Identify which cell holds the provided text, then report its (x, y) central coordinate. 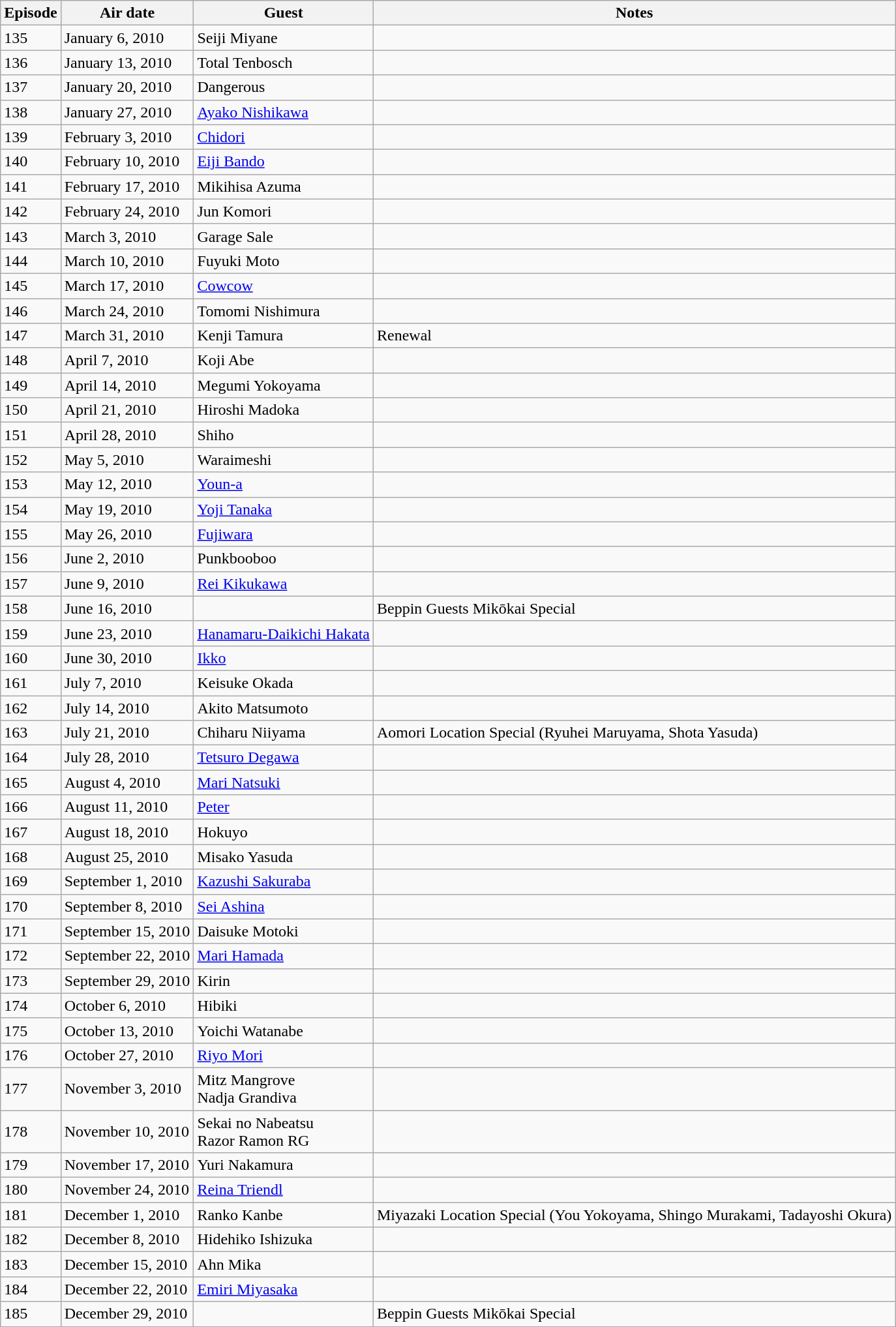
161 (31, 683)
144 (31, 261)
March 3, 2010 (127, 236)
March 10, 2010 (127, 261)
December 8, 2010 (127, 1240)
June 23, 2010 (127, 633)
137 (31, 87)
154 (31, 509)
Peter (284, 807)
Dangerous (284, 87)
151 (31, 435)
Chidori (284, 137)
146 (31, 311)
Kazushi Sakuraba (284, 882)
Misako Yasuda (284, 857)
173 (31, 981)
Aomori Location Special (Ryuhei Maruyama, Shota Yasuda) (634, 733)
June 9, 2010 (127, 584)
140 (31, 162)
Notes (634, 13)
Daisuke Motoki (284, 931)
Waraimeshi (284, 460)
136 (31, 63)
172 (31, 956)
Mari Hamada (284, 956)
Ahn Mika (284, 1264)
December 29, 2010 (127, 1314)
168 (31, 857)
160 (31, 658)
May 26, 2010 (127, 534)
November 3, 2010 (127, 1089)
June 2, 2010 (127, 559)
January 6, 2010 (127, 38)
Yoichi Watanabe (284, 1030)
Cowcow (284, 286)
April 21, 2010 (127, 410)
174 (31, 1006)
147 (31, 336)
155 (31, 534)
139 (31, 137)
158 (31, 608)
Kirin (284, 981)
July 14, 2010 (127, 708)
145 (31, 286)
Punkbooboo (284, 559)
184 (31, 1289)
Guest (284, 13)
148 (31, 361)
Hiroshi Madoka (284, 410)
April 7, 2010 (127, 361)
Ikko (284, 658)
September 1, 2010 (127, 882)
Yuri Nakamura (284, 1165)
September 22, 2010 (127, 956)
142 (31, 211)
138 (31, 112)
176 (31, 1055)
January 27, 2010 (127, 112)
Shiho (284, 435)
November 24, 2010 (127, 1190)
September 15, 2010 (127, 931)
August 18, 2010 (127, 832)
175 (31, 1030)
157 (31, 584)
Tomomi Nishimura (284, 311)
170 (31, 906)
Mikihisa Azuma (284, 186)
June 16, 2010 (127, 608)
October 6, 2010 (127, 1006)
Sekai no NabeatsuRazor Ramon RG (284, 1131)
Total Tenbosch (284, 63)
167 (31, 832)
December 22, 2010 (127, 1289)
181 (31, 1215)
Megumi Yokoyama (284, 385)
Chiharu Niiyama (284, 733)
178 (31, 1131)
Jun Komori (284, 211)
165 (31, 783)
May 12, 2010 (127, 485)
Fuyuki Moto (284, 261)
Hidehiko Ishizuka (284, 1240)
Keisuke Okada (284, 683)
Renewal (634, 336)
January 13, 2010 (127, 63)
179 (31, 1165)
166 (31, 807)
169 (31, 882)
March 31, 2010 (127, 336)
Fujiwara (284, 534)
Rei Kikukawa (284, 584)
July 21, 2010 (127, 733)
182 (31, 1240)
August 25, 2010 (127, 857)
150 (31, 410)
Garage Sale (284, 236)
Hanamaru-Daikichi Hakata (284, 633)
Ranko Kanbe (284, 1215)
Yoji Tanaka (284, 509)
163 (31, 733)
177 (31, 1089)
149 (31, 385)
February 3, 2010 (127, 137)
Seiji Miyane (284, 38)
180 (31, 1190)
135 (31, 38)
December 15, 2010 (127, 1264)
May 5, 2010 (127, 460)
185 (31, 1314)
Youn-a (284, 485)
April 28, 2010 (127, 435)
Episode (31, 13)
August 11, 2010 (127, 807)
Hokuyo (284, 832)
152 (31, 460)
March 24, 2010 (127, 311)
164 (31, 758)
April 14, 2010 (127, 385)
Emiri Miyasaka (284, 1289)
Mari Natsuki (284, 783)
December 1, 2010 (127, 1215)
February 10, 2010 (127, 162)
January 20, 2010 (127, 87)
Koji Abe (284, 361)
Eiji Bando (284, 162)
March 17, 2010 (127, 286)
November 10, 2010 (127, 1131)
Tetsuro Degawa (284, 758)
162 (31, 708)
156 (31, 559)
June 30, 2010 (127, 658)
141 (31, 186)
Akito Matsumoto (284, 708)
October 27, 2010 (127, 1055)
Reina Triendl (284, 1190)
November 17, 2010 (127, 1165)
Ayako Nishikawa (284, 112)
Air date (127, 13)
May 19, 2010 (127, 509)
Hibiki (284, 1006)
171 (31, 931)
September 8, 2010 (127, 906)
153 (31, 485)
183 (31, 1264)
February 17, 2010 (127, 186)
July 7, 2010 (127, 683)
August 4, 2010 (127, 783)
Miyazaki Location Special (You Yokoyama, Shingo Murakami, Tadayoshi Okura) (634, 1215)
Kenji Tamura (284, 336)
159 (31, 633)
July 28, 2010 (127, 758)
Mitz MangroveNadja Grandiva (284, 1089)
Riyo Mori (284, 1055)
October 13, 2010 (127, 1030)
February 24, 2010 (127, 211)
September 29, 2010 (127, 981)
143 (31, 236)
Sei Ashina (284, 906)
